Return the [X, Y] coordinate for the center point of the cell that contains the specified text.  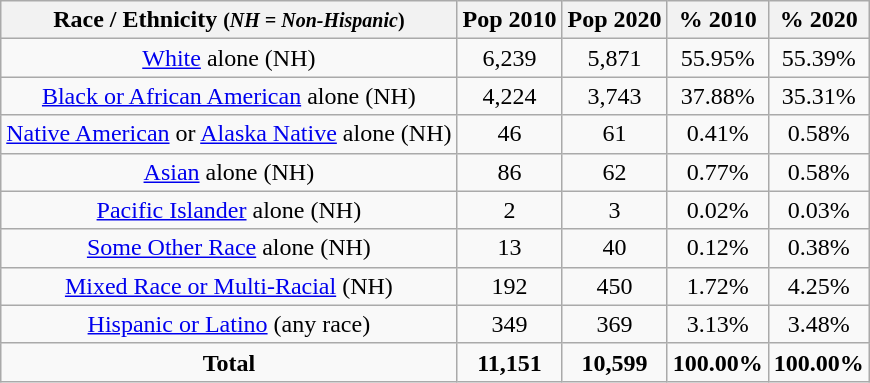
450 [614, 286]
61 [614, 134]
0.02% [718, 210]
62 [614, 172]
Black or African American alone (NH) [229, 96]
Mixed Race or Multi-Racial (NH) [229, 286]
369 [614, 324]
0.12% [718, 248]
3 [614, 210]
2 [510, 210]
Pacific Islander alone (NH) [229, 210]
3.13% [718, 324]
35.31% [818, 96]
11,151 [510, 362]
White alone (NH) [229, 58]
55.95% [718, 58]
46 [510, 134]
Pop 2020 [614, 20]
5,871 [614, 58]
37.88% [718, 96]
Asian alone (NH) [229, 172]
Native American or Alaska Native alone (NH) [229, 134]
4,224 [510, 96]
192 [510, 286]
3,743 [614, 96]
13 [510, 248]
10,599 [614, 362]
0.03% [818, 210]
40 [614, 248]
4.25% [818, 286]
0.38% [818, 248]
Total [229, 362]
0.77% [718, 172]
349 [510, 324]
% 2010 [718, 20]
% 2020 [818, 20]
Race / Ethnicity (NH = Non-Hispanic) [229, 20]
1.72% [718, 286]
0.41% [718, 134]
Some Other Race alone (NH) [229, 248]
Pop 2010 [510, 20]
86 [510, 172]
3.48% [818, 324]
55.39% [818, 58]
Hispanic or Latino (any race) [229, 324]
6,239 [510, 58]
